Capture the cell that displays the provided text and extract its (X, Y) central coordinate. 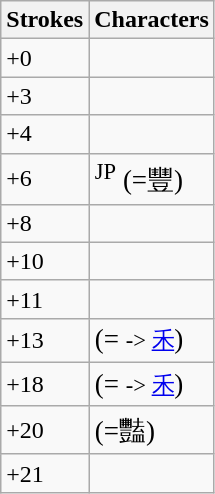
+3 (45, 96)
+0 (45, 58)
Strokes (45, 20)
+20 (45, 430)
+21 (45, 473)
+6 (45, 178)
JP (=豐) (152, 178)
(=豔) (152, 430)
+18 (45, 384)
+13 (45, 340)
+8 (45, 223)
+4 (45, 134)
Characters (152, 20)
+11 (45, 299)
+10 (45, 261)
